Find where the given text appears and provide that cell's center as (X, Y) coordinate. 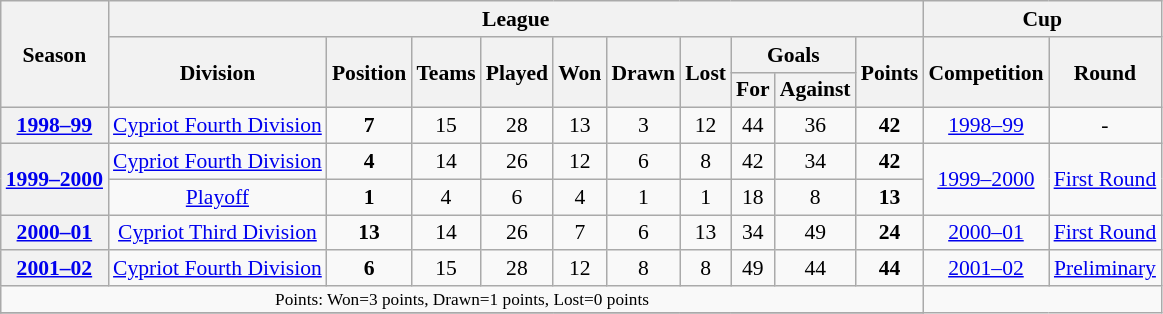
Against (816, 90)
Preliminary (1106, 269)
Points (890, 72)
Competition (986, 72)
Goals (794, 55)
Teams (446, 72)
Points: Won=3 points, Drawn=1 points, Lost=0 points (462, 299)
Position (369, 72)
Cypriot Third Division (218, 233)
36 (816, 126)
Drawn (643, 72)
3 (643, 126)
Playoff (218, 197)
Cup (1042, 19)
League (516, 19)
Division (218, 72)
Played (517, 72)
Lost (706, 72)
24 (890, 233)
Won (580, 72)
Season (54, 54)
18 (753, 197)
Round (1106, 72)
For (753, 90)
- (1106, 126)
